Capture the cell that displays the provided text and extract its [X, Y] central coordinate. 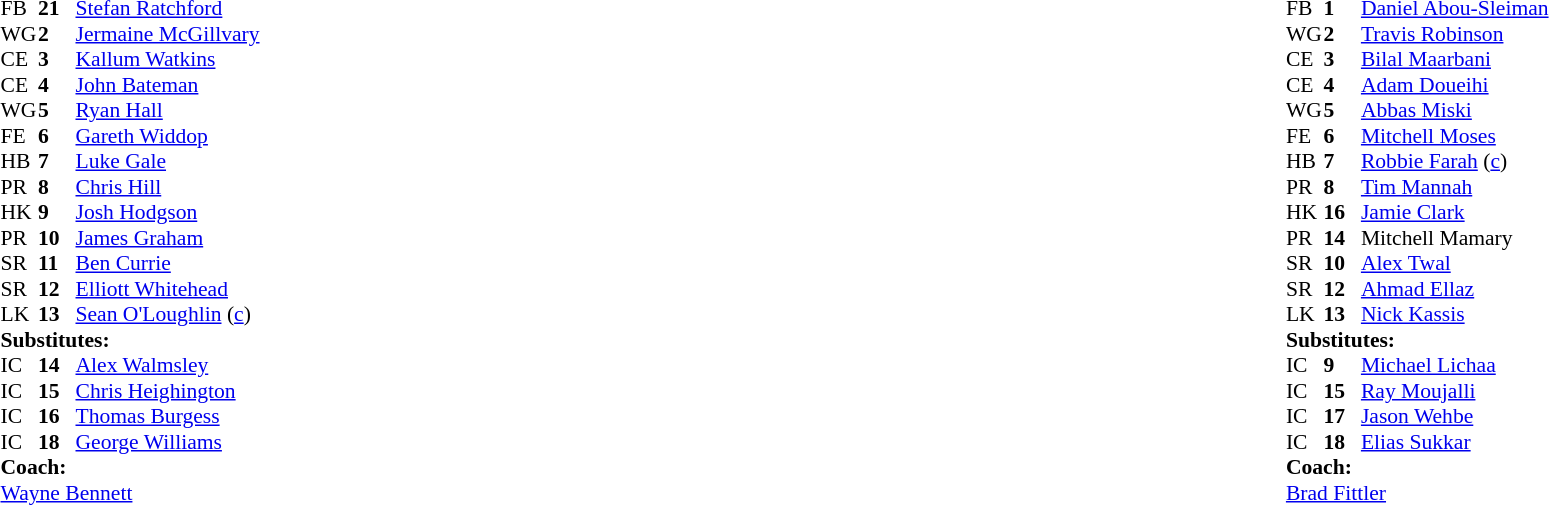
Mitchell Mamary [1455, 238]
Adam Doueihi [1455, 85]
Nick Kassis [1455, 315]
Kallum Watkins [168, 59]
Thomas Burgess [168, 417]
Josh Hodgson [168, 213]
Ben Currie [168, 263]
Jason Wehbe [1455, 417]
11 [57, 263]
Mitchell Moses [1455, 136]
Jamie Clark [1455, 213]
Ryan Hall [168, 111]
Alex Twal [1455, 263]
Jermaine McGillvary [168, 34]
Travis Robinson [1455, 34]
Chris Heighington [168, 391]
Elliott Whitehead [168, 289]
John Bateman [168, 85]
George Williams [168, 442]
Luke Gale [168, 161]
Michael Lichaa [1455, 365]
Elias Sukkar [1455, 442]
Robbie Farah (c) [1455, 161]
Ahmad Ellaz [1455, 289]
Tim Mannah [1455, 187]
James Graham [168, 238]
Alex Walmsley [168, 365]
Chris Hill [168, 187]
Bilal Maarbani [1455, 59]
Gareth Widdop [168, 136]
Sean O'Loughlin (c) [168, 315]
Abbas Miski [1455, 111]
17 [1342, 417]
Ray Moujalli [1455, 391]
